Determine the (x, y) coordinate at the center of the cell enclosing the given text.  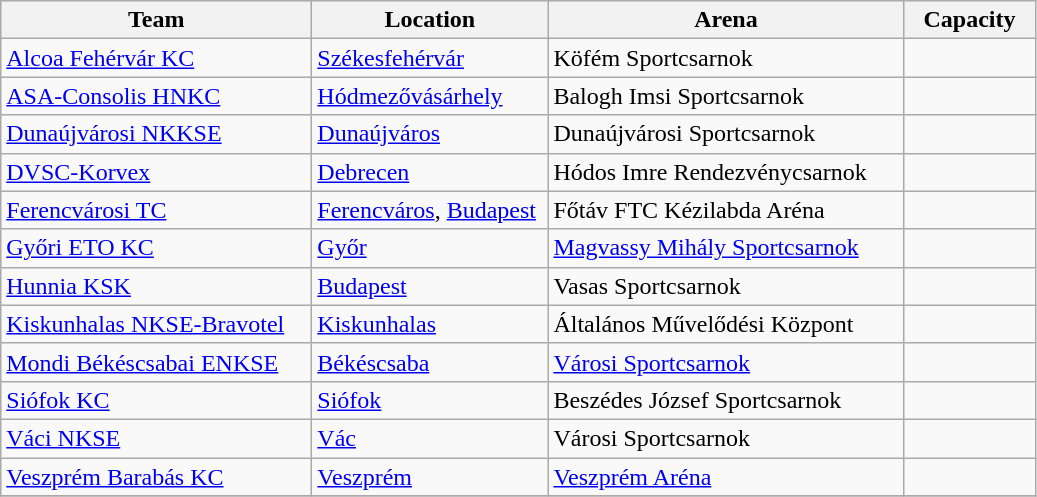
Veszprém (430, 477)
Location (430, 20)
Dunaújvárosi Sportcsarnok (726, 134)
Békéscsaba (430, 362)
Vác (430, 438)
Székesfehérvár (430, 58)
Főtáv FTC Kézilabda Aréna (726, 210)
Team (156, 20)
Győr (430, 248)
Kiskunhalas (430, 324)
DVSC-Korvex (156, 172)
Kiskunhalas NKSE-Bravotel (156, 324)
Dunaújvárosi NKKSE (156, 134)
Köfém Sportcsarnok (726, 58)
Arena (726, 20)
Dunaújváros (430, 134)
Hódmezővásárhely (430, 96)
Capacity (970, 20)
Váci NKSE (156, 438)
Debrecen (430, 172)
Siófok KC (156, 400)
ASA-Consolis HNKC (156, 96)
Általános Művelődési Központ (726, 324)
Mondi Békéscsabai ENKSE (156, 362)
Vasas Sportcsarnok (726, 286)
Balogh Imsi Sportcsarnok (726, 96)
Siófok (430, 400)
Beszédes József Sportcsarnok (726, 400)
Magvassy Mihály Sportcsarnok (726, 248)
Veszprém Barabás KC (156, 477)
Győri ETO KC (156, 248)
Alcoa Fehérvár KC (156, 58)
Ferencváros, Budapest (430, 210)
Hódos Imre Rendezvénycsarnok (726, 172)
Ferencvárosi TC (156, 210)
Budapest (430, 286)
Veszprém Aréna (726, 477)
Hunnia KSK (156, 286)
